Return (x, y) of the center of cell containing provided text 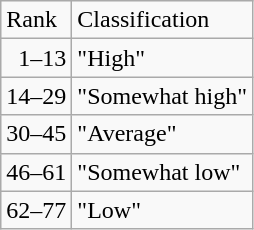
"Somewhat high" (162, 96)
14–29 (36, 96)
1–13 (36, 58)
30–45 (36, 134)
Rank (36, 20)
"Average" (162, 134)
Classification (162, 20)
"High" (162, 58)
"Somewhat low" (162, 172)
62–77 (36, 210)
"Low" (162, 210)
46–61 (36, 172)
